For the text-containing cell, return its midpoint in [X, Y] coordinate format. 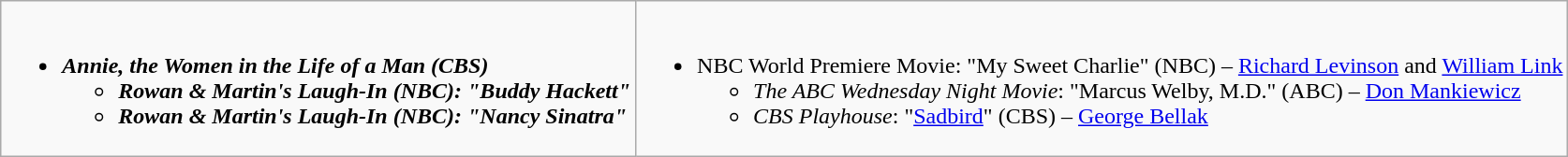
Annie, the Women in the Life of a Man (CBS)Rowan & Martin's Laugh-In (NBC): "Buddy Hackett"Rowan & Martin's Laugh-In (NBC): "Nancy Sinatra" [318, 78]
